Scan for the cell matching the given text and deliver its [X, Y] coordinate at center. 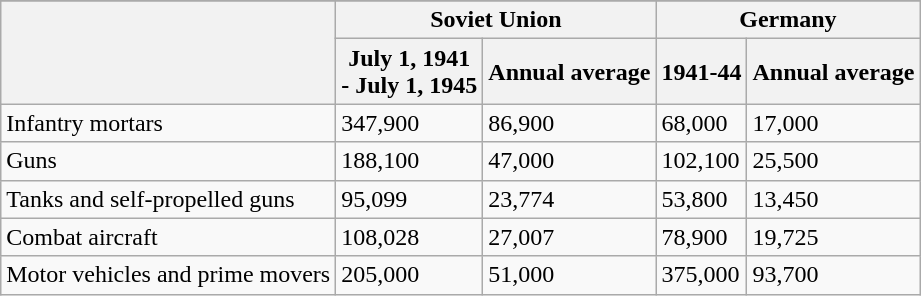
17,000 [834, 123]
Infantry mortars [168, 123]
47,000 [570, 161]
23,774 [570, 199]
51,000 [570, 275]
July 1, 1941 - July 1, 1945 [410, 72]
13,450 [834, 199]
68,000 [702, 123]
205,000 [410, 275]
375,000 [702, 275]
95,099 [410, 199]
Combat aircraft [168, 237]
Motor vehicles and prime movers [168, 275]
Tanks and self-propelled guns [168, 199]
25,500 [834, 161]
93,700 [834, 275]
Guns [168, 161]
1941-44 [702, 72]
Germany [788, 20]
53,800 [702, 199]
86,900 [570, 123]
27,007 [570, 237]
108,028 [410, 237]
Soviet Union [496, 20]
188,100 [410, 161]
19,725 [834, 237]
347,900 [410, 123]
102,100 [702, 161]
78,900 [702, 237]
